Return the (X, Y) coordinate for the center point of the cell that contains the specified text.  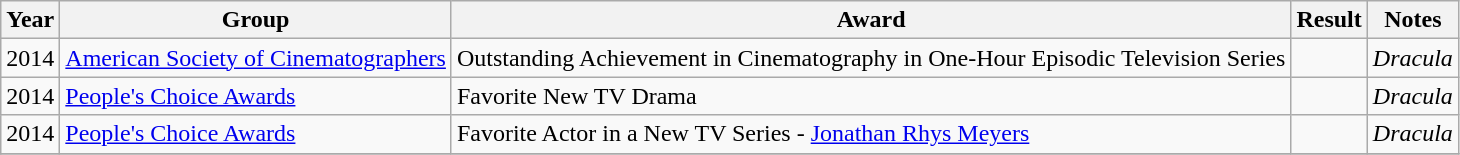
Award (870, 20)
Outstanding Achievement in Cinematography in One-Hour Episodic Television Series (870, 58)
Favorite New TV Drama (870, 96)
Notes (1412, 20)
Favorite Actor in a New TV Series - Jonathan Rhys Meyers (870, 134)
American Society of Cinematographers (256, 58)
Group (256, 20)
Result (1329, 20)
Year (30, 20)
